Determine the (X, Y) coordinate at the center of the cell enclosing the given text.  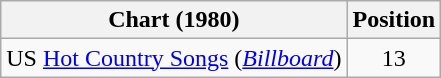
13 (394, 58)
US Hot Country Songs (Billboard) (174, 58)
Chart (1980) (174, 20)
Position (394, 20)
